Return the [x, y] coordinate for the center point of the cell that contains the specified text.  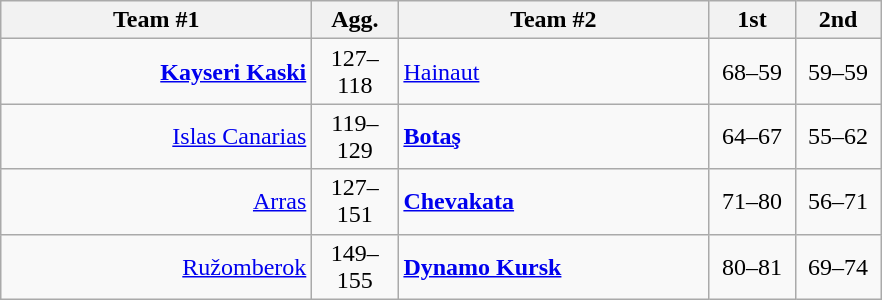
1st [752, 20]
Islas Canarias [156, 136]
127–151 [355, 202]
80–81 [752, 266]
Kayseri Kaski [156, 72]
2nd [838, 20]
Hainaut [554, 72]
Dynamo Kursk [554, 266]
Team #1 [156, 20]
56–71 [838, 202]
119–129 [355, 136]
64–67 [752, 136]
Arras [156, 202]
Ružomberok [156, 266]
149–155 [355, 266]
68–59 [752, 72]
59–59 [838, 72]
Chevakata [554, 202]
127–118 [355, 72]
Team #2 [554, 20]
Botaş [554, 136]
55–62 [838, 136]
Agg. [355, 20]
69–74 [838, 266]
71–80 [752, 202]
